Locate the cell with the specified text and output its [X, Y] center coordinate. 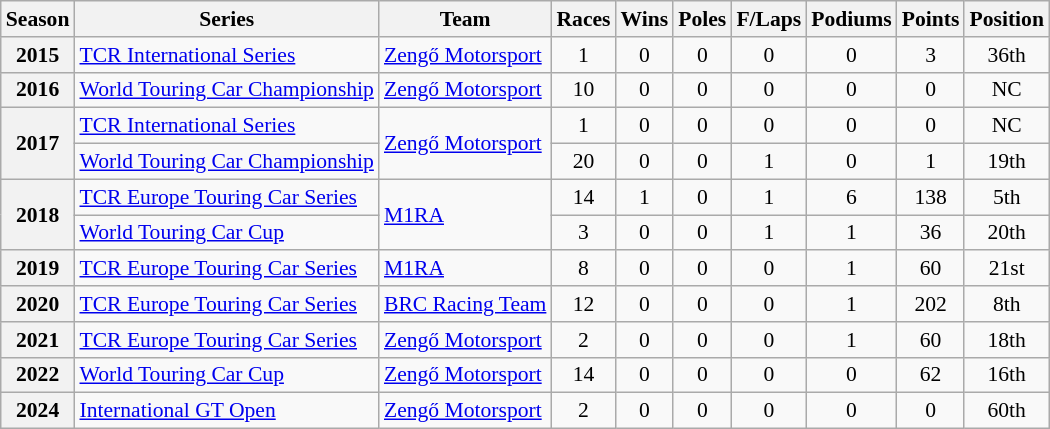
Position [1006, 19]
2017 [38, 144]
36 [931, 233]
2015 [38, 55]
Races [583, 19]
Wins [645, 19]
16th [1006, 375]
2016 [38, 90]
62 [931, 375]
International GT Open [226, 411]
8 [583, 269]
6 [852, 197]
Poles [702, 19]
BRC Racing Team [465, 304]
20 [583, 162]
2020 [38, 304]
2024 [38, 411]
Points [931, 19]
F/Laps [768, 19]
202 [931, 304]
Podiums [852, 19]
Team [465, 19]
19th [1006, 162]
18th [1006, 340]
2019 [38, 269]
10 [583, 90]
2018 [38, 214]
21st [1006, 269]
12 [583, 304]
2022 [38, 375]
Season [38, 19]
Series [226, 19]
60th [1006, 411]
20th [1006, 233]
2021 [38, 340]
138 [931, 197]
5th [1006, 197]
8th [1006, 304]
36th [1006, 55]
